Return the (X, Y) coordinate for the center point of the cell that contains the specified text.  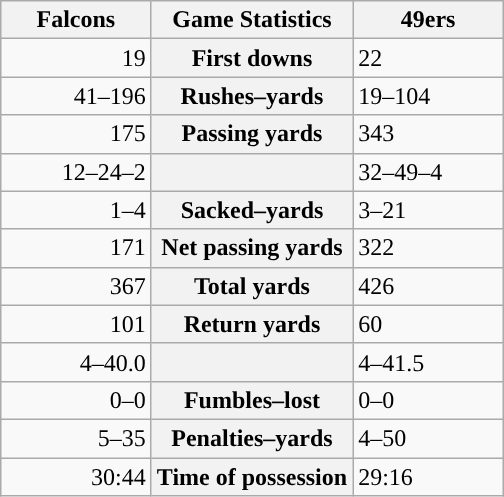
41–196 (76, 96)
Rushes–yards (252, 96)
Falcons (76, 20)
Game Statistics (252, 20)
1–4 (76, 210)
Total yards (252, 286)
175 (76, 134)
343 (428, 134)
101 (76, 324)
Return yards (252, 324)
367 (76, 286)
Time of possession (252, 477)
30:44 (76, 477)
Passing yards (252, 134)
3–21 (428, 210)
426 (428, 286)
19 (76, 58)
322 (428, 248)
Fumbles–lost (252, 400)
Sacked–yards (252, 210)
4–50 (428, 438)
19–104 (428, 96)
29:16 (428, 477)
12–24–2 (76, 172)
4–40.0 (76, 362)
32–49–4 (428, 172)
4–41.5 (428, 362)
First downs (252, 58)
22 (428, 58)
60 (428, 324)
Net passing yards (252, 248)
Penalties–yards (252, 438)
171 (76, 248)
49ers (428, 20)
5–35 (76, 438)
